Capture the cell that displays the provided text and extract its (X, Y) central coordinate. 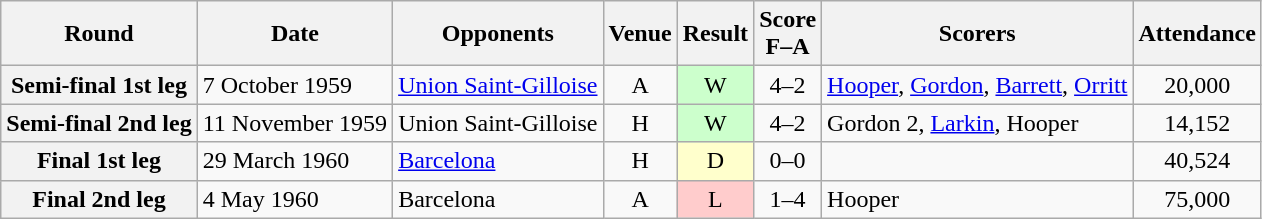
ScoreF–A (788, 34)
Date (294, 34)
Opponents (498, 34)
Hooper, Gordon, Barrett, Orritt (978, 85)
20,000 (1197, 85)
Hooper (978, 199)
40,524 (1197, 161)
Semi-final 2nd leg (99, 123)
Result (715, 34)
Semi-final 1st leg (99, 85)
29 March 1960 (294, 161)
Final 2nd leg (99, 199)
4 May 1960 (294, 199)
Scorers (978, 34)
75,000 (1197, 199)
Final 1st leg (99, 161)
Gordon 2, Larkin, Hooper (978, 123)
D (715, 161)
Round (99, 34)
L (715, 199)
Venue (640, 34)
1–4 (788, 199)
7 October 1959 (294, 85)
0–0 (788, 161)
14,152 (1197, 123)
Attendance (1197, 34)
11 November 1959 (294, 123)
